Determine the (x, y) coordinate at the center of the cell enclosing the given text.  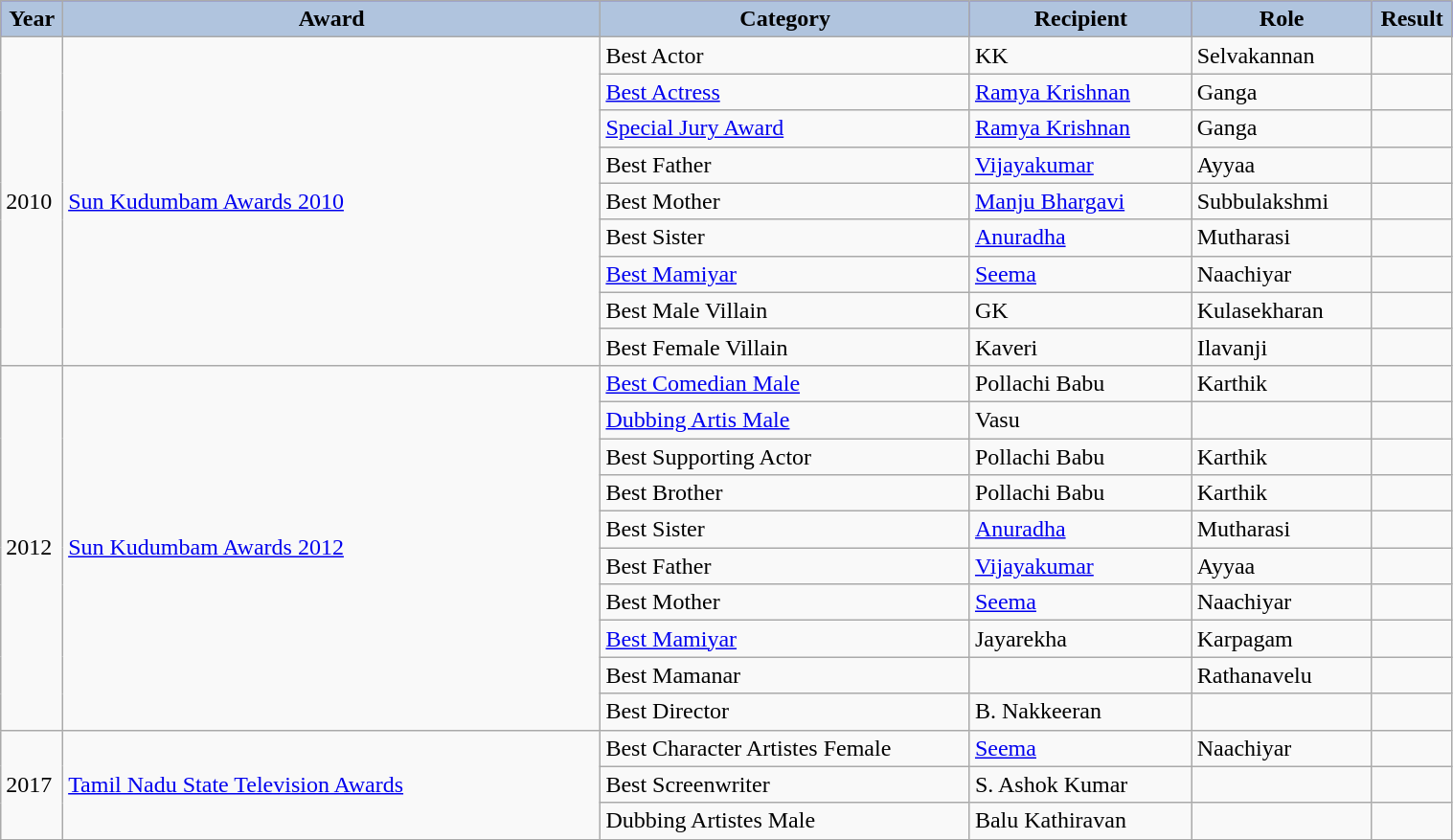
Ilavanji (1282, 347)
GK (1080, 310)
Manju Bhargavi (1080, 201)
Special Jury Award (785, 128)
Best Character Artistes Female (785, 748)
Tamil Nadu State Television Awards (331, 784)
Sun Kudumbam Awards 2012 (331, 548)
Best Female Villain (785, 347)
Selvakannan (1282, 56)
Balu Kathiravan (1080, 821)
Best Supporting Actor (785, 457)
KK (1080, 56)
Kaveri (1080, 347)
Sun Kudumbam Awards 2010 (331, 201)
B. Nakkeeran (1080, 712)
Category (785, 19)
Role (1282, 19)
Karpagam (1282, 639)
2017 (33, 784)
Best Director (785, 712)
Best Actor (785, 56)
Dubbing Artistes Male (785, 821)
Vasu (1080, 420)
Jayarekha (1080, 639)
Best Screenwriter (785, 784)
Best Actress (785, 92)
Best Brother (785, 493)
Kulasekharan (1282, 310)
Recipient (1080, 19)
2012 (33, 548)
Award (331, 19)
S. Ashok Kumar (1080, 784)
Dubbing Artis Male (785, 420)
Best Comedian Male (785, 383)
Best Mamanar (785, 675)
Year (33, 19)
Best Male Villain (785, 310)
2010 (33, 201)
Subbulakshmi (1282, 201)
Result (1412, 19)
Rathanavelu (1282, 675)
